Return (X, Y) of the center of cell containing provided text 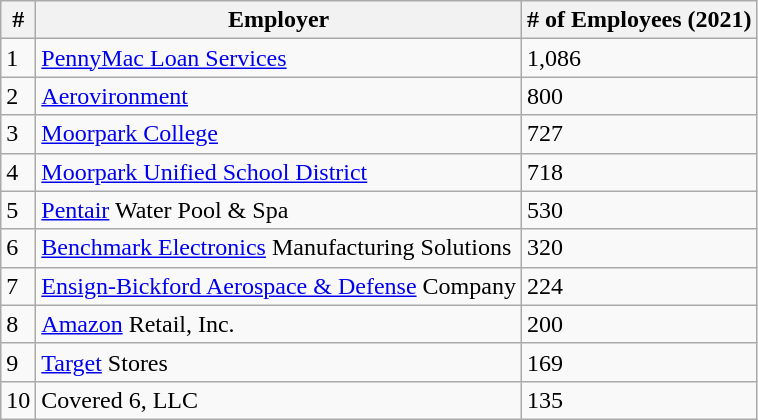
169 (639, 362)
8 (18, 324)
Employer (279, 20)
1,086 (639, 58)
5 (18, 210)
2 (18, 96)
224 (639, 286)
Amazon Retail, Inc. (279, 324)
200 (639, 324)
320 (639, 248)
# (18, 20)
10 (18, 400)
135 (639, 400)
Benchmark Electronics Manufacturing Solutions (279, 248)
800 (639, 96)
7 (18, 286)
4 (18, 172)
Ensign-Bickford Aerospace & Defense Company (279, 286)
Target Stores (279, 362)
530 (639, 210)
Pentair Water Pool & Spa (279, 210)
9 (18, 362)
1 (18, 58)
718 (639, 172)
Aerovironment (279, 96)
Moorpark Unified School District (279, 172)
PennyMac Loan Services (279, 58)
6 (18, 248)
Covered 6, LLC (279, 400)
# of Employees (2021) (639, 20)
727 (639, 134)
3 (18, 134)
Moorpark College (279, 134)
